Return [X, Y] of the center of cell containing provided text 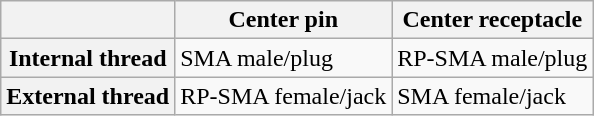
RP-SMA male/plug [492, 58]
SMA female/jack [492, 96]
External thread [88, 96]
RP-SMA female/jack [284, 96]
Center pin [284, 20]
Center receptacle [492, 20]
SMA male/plug [284, 58]
Internal thread [88, 58]
